Scan for the cell matching the given text and deliver its (X, Y) coordinate at center. 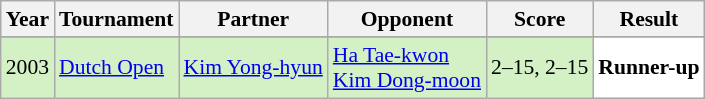
Year (28, 19)
Opponent (407, 19)
2–15, 2–15 (540, 68)
Tournament (116, 19)
Score (540, 19)
Dutch Open (116, 68)
Ha Tae-kwon Kim Dong-moon (407, 68)
Partner (254, 19)
Kim Yong-hyun (254, 68)
Runner-up (648, 68)
2003 (28, 68)
Result (648, 19)
